Provide the (X, Y) coordinate of the cell's center where the given text is located.  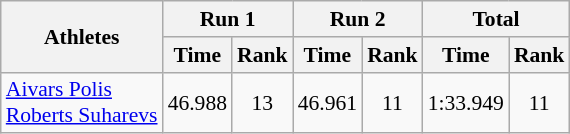
Aivars PolisRoberts Suharevs (82, 102)
Total (496, 19)
13 (262, 102)
46.961 (328, 102)
Run 2 (358, 19)
1:33.949 (466, 102)
46.988 (198, 102)
Athletes (82, 36)
Run 1 (228, 19)
